Output the (X, Y) coordinate of the center of the cell containing the given text.  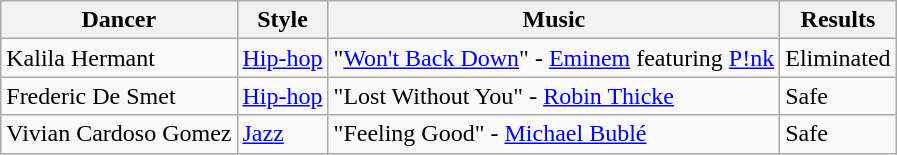
"Feeling Good" - Michael Bublé (554, 134)
"Won't Back Down" - Eminem featuring P!nk (554, 58)
Dancer (119, 20)
Eliminated (838, 58)
Vivian Cardoso Gomez (119, 134)
Jazz (282, 134)
Style (282, 20)
Results (838, 20)
Music (554, 20)
Kalila Hermant (119, 58)
Frederic De Smet (119, 96)
"Lost Without You" - Robin Thicke (554, 96)
